Return the (X, Y) coordinate for the center point of the cell that contains the specified text.  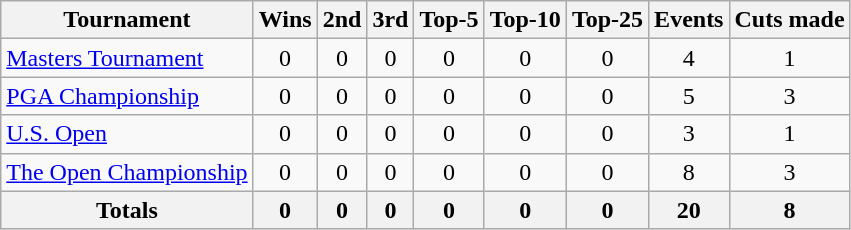
4 (689, 58)
3rd (390, 20)
Wins (285, 20)
Cuts made (790, 20)
U.S. Open (127, 134)
The Open Championship (127, 172)
Top-25 (607, 20)
Tournament (127, 20)
Masters Tournament (127, 58)
2nd (342, 20)
5 (689, 96)
Events (689, 20)
Top-5 (449, 20)
Top-10 (525, 20)
PGA Championship (127, 96)
20 (689, 210)
Totals (127, 210)
